Scan for the cell matching the given text and deliver its [x, y] coordinate at center. 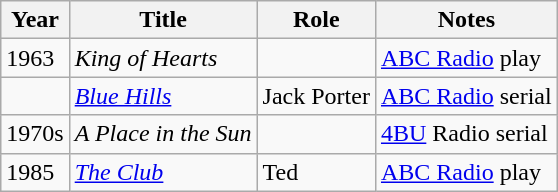
Blue Hills [163, 96]
The Club [163, 172]
Ted [316, 172]
4BU Radio serial [466, 134]
A Place in the Sun [163, 134]
1970s [35, 134]
Jack Porter [316, 96]
ABC Radio serial [466, 96]
Year [35, 20]
Role [316, 20]
Notes [466, 20]
King of Hearts [163, 58]
1985 [35, 172]
Title [163, 20]
1963 [35, 58]
